Determine the (x, y) coordinate at the center of the cell enclosing the given text.  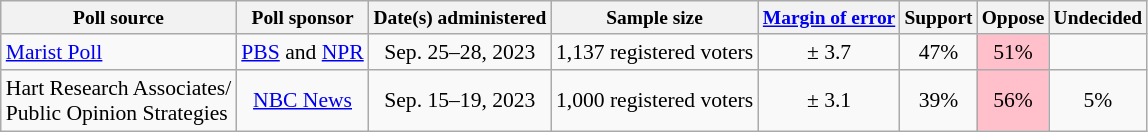
Date(s) administered (460, 18)
Sep. 25–28, 2023 (460, 52)
Sep. 15–19, 2023 (460, 100)
1,000 registered voters (654, 100)
5% (1098, 100)
Oppose (1013, 18)
56% (1013, 100)
Support (938, 18)
NBC News (302, 100)
Hart Research Associates/Public Opinion Strategies (119, 100)
51% (1013, 52)
1,137 registered voters (654, 52)
Undecided (1098, 18)
± 3.1 (829, 100)
± 3.7 (829, 52)
39% (938, 100)
Margin of error (829, 18)
Poll sponsor (302, 18)
Sample size (654, 18)
PBS and NPR (302, 52)
Marist Poll (119, 52)
Poll source (119, 18)
47% (938, 52)
